Identify which cell holds the provided text, then report its (X, Y) central coordinate. 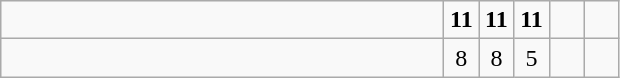
5 (532, 58)
